Identify which cell holds the provided text, then report its [x, y] central coordinate. 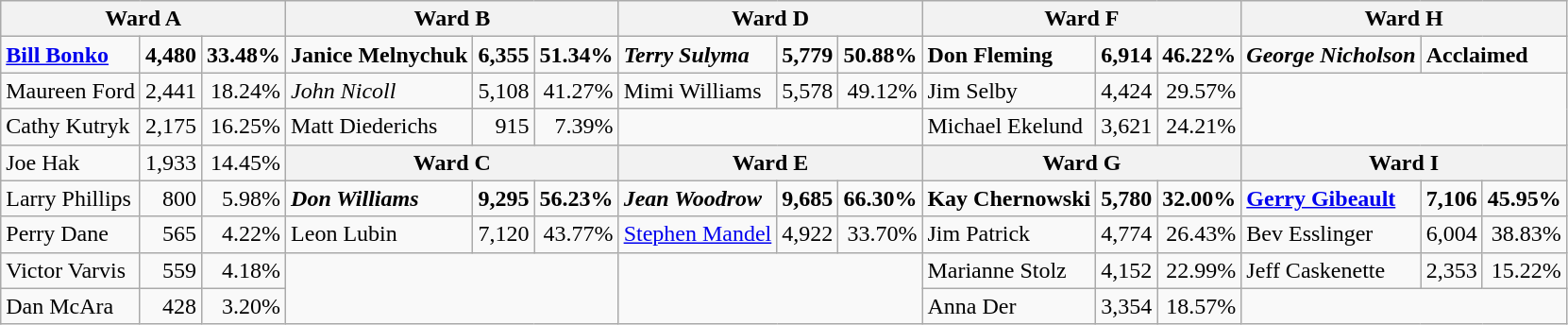
Mimi Williams [698, 91]
3,621 [1127, 127]
Michael Ekelund [1009, 127]
Stephen Mandel [698, 234]
Gerry Gibeault [1331, 198]
428 [170, 306]
Cathy Kutryk [71, 127]
46.22% [1199, 55]
4,480 [170, 55]
Bill Bonko [71, 55]
6,914 [1127, 55]
Ward H [1405, 19]
Ward I [1405, 162]
56.23% [576, 198]
Jim Patrick [1009, 234]
7.39% [576, 127]
Ward F [1082, 19]
50.88% [880, 55]
7,120 [504, 234]
George Nicholson [1331, 55]
Ward D [770, 19]
51.34% [576, 55]
26.43% [1199, 234]
9,685 [808, 198]
4,922 [808, 234]
Marianne Stolz [1009, 270]
Matt Diederichs [379, 127]
14.45% [244, 162]
Maureen Ford [71, 91]
Anna Der [1009, 306]
Bev Esslinger [1331, 234]
1,933 [170, 162]
Joe Hak [71, 162]
33.70% [880, 234]
45.95% [1524, 198]
4,424 [1127, 91]
5,779 [808, 55]
4.22% [244, 234]
John Nicoll [379, 91]
7,106 [1452, 198]
559 [170, 270]
38.83% [1524, 234]
49.12% [880, 91]
800 [170, 198]
41.27% [576, 91]
2,175 [170, 127]
Dan McAra [71, 306]
Victor Varvis [71, 270]
Don Williams [379, 198]
Don Fleming [1009, 55]
32.00% [1199, 198]
18.24% [244, 91]
15.22% [1524, 270]
Perry Dane [71, 234]
Jim Selby [1009, 91]
Jean Woodrow [698, 198]
16.25% [244, 127]
4.18% [244, 270]
Jeff Caskenette [1331, 270]
Janice Melnychuk [379, 55]
Leon Lubin [379, 234]
9,295 [504, 198]
2,441 [170, 91]
Ward G [1082, 162]
Kay Chernowski [1009, 198]
5,578 [808, 91]
66.30% [880, 198]
Ward A [143, 19]
565 [170, 234]
4,774 [1127, 234]
6,004 [1452, 234]
29.57% [1199, 91]
3.20% [244, 306]
Larry Phillips [71, 198]
Ward B [453, 19]
Acclaimed [1493, 55]
5.98% [244, 198]
Terry Sulyma [698, 55]
3,354 [1127, 306]
5,108 [504, 91]
2,353 [1452, 270]
24.21% [1199, 127]
915 [504, 127]
6,355 [504, 55]
4,152 [1127, 270]
33.48% [244, 55]
Ward C [453, 162]
Ward E [770, 162]
22.99% [1199, 270]
5,780 [1127, 198]
18.57% [1199, 306]
43.77% [576, 234]
